Scan for the cell matching the given text and deliver its (x, y) coordinate at center. 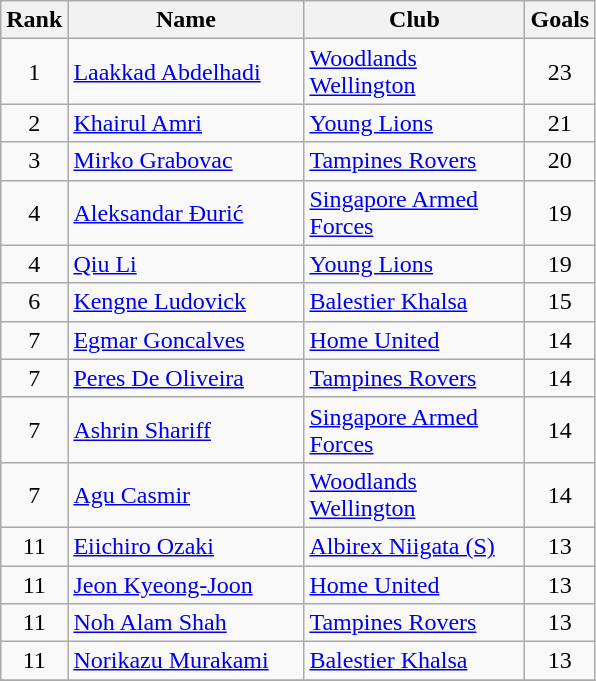
Rank (34, 20)
23 (560, 72)
3 (34, 161)
Club (414, 20)
2 (34, 123)
Norikazu Murakami (186, 661)
Noh Alam Shah (186, 623)
Goals (560, 20)
Khairul Amri (186, 123)
Peres De Oliveira (186, 378)
6 (34, 302)
Agu Casmir (186, 494)
Kengne Ludovick (186, 302)
Egmar Goncalves (186, 340)
21 (560, 123)
1 (34, 72)
Ashrin Shariff (186, 430)
Laakkad Abdelhadi (186, 72)
Name (186, 20)
Albirex Niigata (S) (414, 546)
Mirko Grabovac (186, 161)
Qiu Li (186, 264)
15 (560, 302)
Jeon Kyeong-Joon (186, 585)
Aleksandar Đurić (186, 212)
20 (560, 161)
Eiichiro Ozaki (186, 546)
